Provide the (x, y) coordinate of the cell's center where the given text is located.  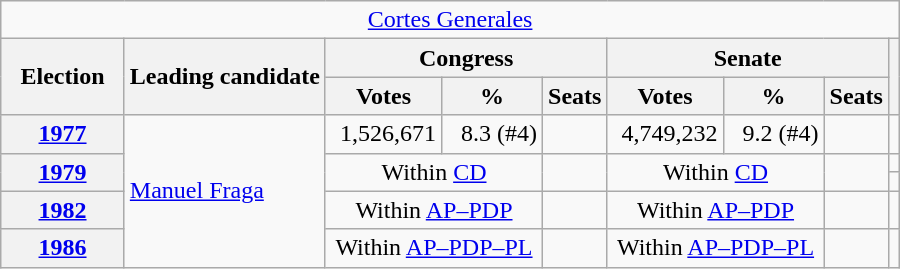
8.3 (#4) (492, 134)
Congress (466, 58)
1,526,671 (383, 134)
9.2 (#4) (774, 134)
Manuel Fraga (224, 191)
1979 (63, 172)
Cortes Generales (450, 20)
1986 (63, 248)
Election (63, 77)
Senate (748, 58)
1977 (63, 134)
1982 (63, 210)
Leading candidate (224, 77)
4,749,232 (665, 134)
